For the text-containing cell, return its midpoint in [X, Y] coordinate format. 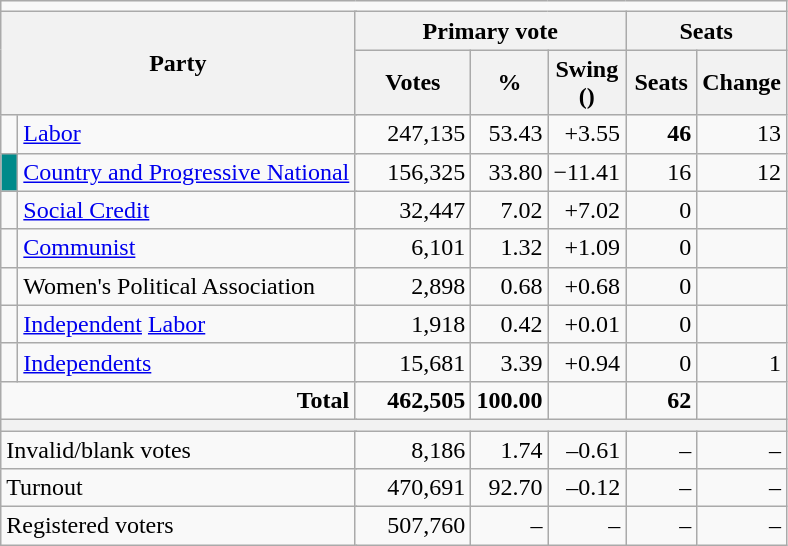
1.32 [510, 248]
15,681 [413, 362]
Social Credit [186, 210]
–0.61 [587, 449]
+0.01 [587, 324]
Votes [413, 82]
% [510, 82]
Independent Labor [186, 324]
1.74 [510, 449]
92.70 [510, 488]
+3.55 [587, 134]
53.43 [510, 134]
–0.12 [587, 488]
1,918 [413, 324]
33.80 [510, 172]
Women's Political Association [186, 286]
Communist [186, 248]
Independents [186, 362]
+7.02 [587, 210]
16 [662, 172]
2,898 [413, 286]
Country and Progressive National [186, 172]
Total [178, 400]
Registered voters [178, 526]
+0.94 [587, 362]
+0.68 [587, 286]
Labor [186, 134]
−11.41 [587, 172]
3.39 [510, 362]
32,447 [413, 210]
46 [662, 134]
156,325 [413, 172]
6,101 [413, 248]
7.02 [510, 210]
Turnout [178, 488]
507,760 [413, 526]
470,691 [413, 488]
1 [742, 362]
Invalid/blank votes [178, 449]
+1.09 [587, 248]
Primary vote [490, 31]
13 [742, 134]
247,135 [413, 134]
Party [178, 64]
100.00 [510, 400]
8,186 [413, 449]
0.42 [510, 324]
462,505 [413, 400]
Change [742, 82]
Swing () [587, 82]
12 [742, 172]
62 [662, 400]
0.68 [510, 286]
